Output the (x, y) coordinate of the center of the cell containing the given text.  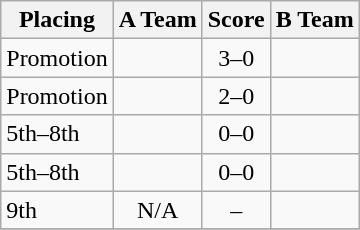
3–0 (236, 58)
A Team (158, 20)
Placing (57, 20)
– (236, 210)
2–0 (236, 96)
9th (57, 210)
Score (236, 20)
N/A (158, 210)
B Team (314, 20)
